Identify which cell holds the provided text, then report its [X, Y] central coordinate. 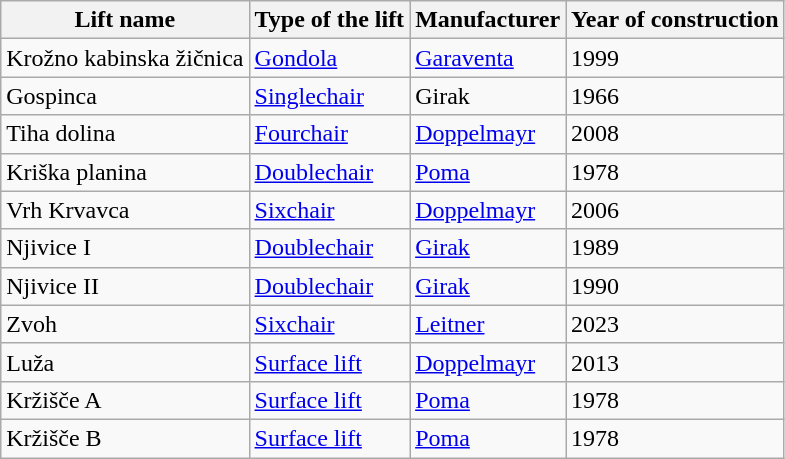
Krožno kabinska žičnica [125, 58]
2006 [676, 210]
Manufacturer [488, 20]
Kržišče A [125, 400]
2013 [676, 362]
Type of the lift [330, 20]
1966 [676, 96]
Tiha dolina [125, 134]
Luža [125, 362]
Singlechair [330, 96]
Njivice I [125, 248]
Kriška planina [125, 172]
Fourchair [330, 134]
1989 [676, 248]
Leitner [488, 324]
Vrh Krvavca [125, 210]
Garaventa [488, 58]
Year of construction [676, 20]
Gondola [330, 58]
2008 [676, 134]
Njivice II [125, 286]
Gospinca [125, 96]
2023 [676, 324]
Zvoh [125, 324]
Kržišče B [125, 438]
1990 [676, 286]
1999 [676, 58]
Lift name [125, 20]
